Pinpoint the cell where the given text exists, returning its [x, y] midpoint coordinate. 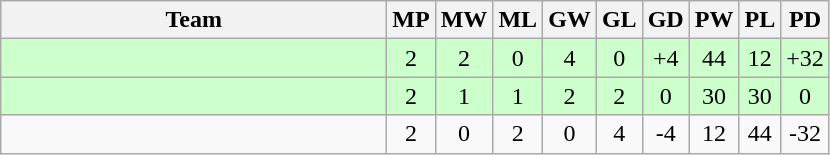
GL [619, 20]
+32 [806, 58]
PD [806, 20]
PL [760, 20]
ML [518, 20]
GW [570, 20]
MW [464, 20]
Team [194, 20]
+4 [666, 58]
-32 [806, 134]
MP [411, 20]
GD [666, 20]
PW [714, 20]
-4 [666, 134]
